Scan for the cell matching the given text and deliver its (X, Y) coordinate at center. 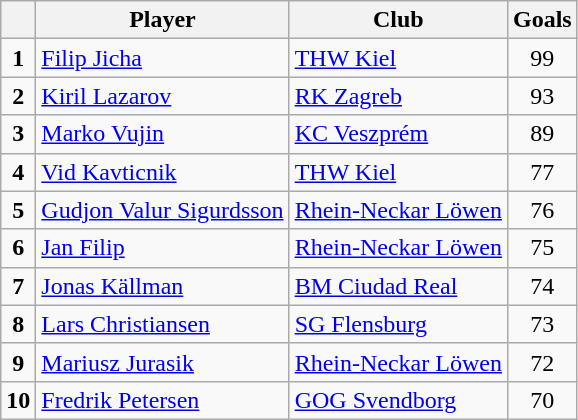
RK Zagreb (398, 96)
10 (18, 400)
76 (542, 210)
5 (18, 210)
GOG Svendborg (398, 400)
9 (18, 362)
70 (542, 400)
73 (542, 324)
74 (542, 286)
77 (542, 172)
Vid Kavticnik (162, 172)
93 (542, 96)
99 (542, 58)
Fredrik Petersen (162, 400)
BM Ciudad Real (398, 286)
Goals (542, 20)
SG Flensburg (398, 324)
Gudjon Valur Sigurdsson (162, 210)
3 (18, 134)
75 (542, 248)
Lars Christiansen (162, 324)
4 (18, 172)
Jan Filip (162, 248)
89 (542, 134)
2 (18, 96)
KC Veszprém (398, 134)
1 (18, 58)
Filip Jicha (162, 58)
Marko Vujin (162, 134)
72 (542, 362)
Kiril Lazarov (162, 96)
7 (18, 286)
8 (18, 324)
Club (398, 20)
Player (162, 20)
Mariusz Jurasik (162, 362)
6 (18, 248)
Jonas Källman (162, 286)
